Pinpoint the cell where the given text exists, returning its [X, Y] midpoint coordinate. 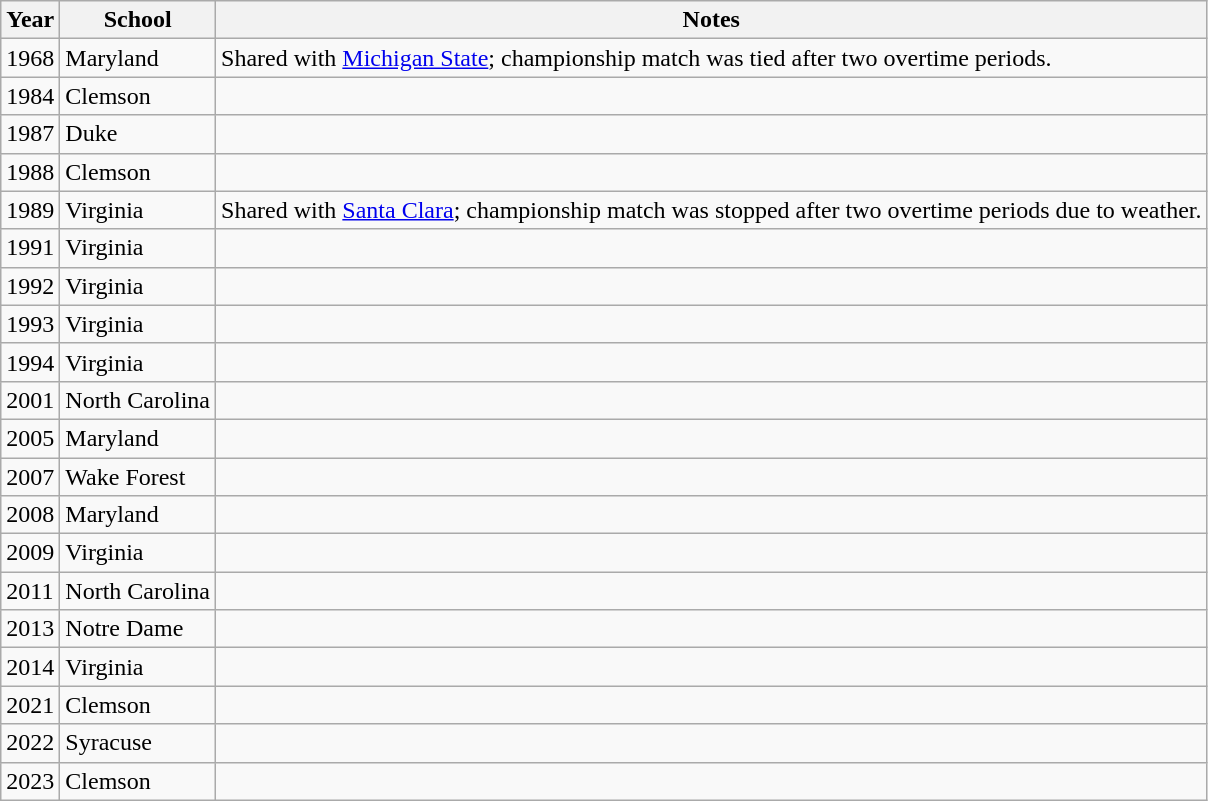
1991 [30, 248]
2014 [30, 667]
1984 [30, 96]
1968 [30, 58]
1992 [30, 286]
2023 [30, 781]
1993 [30, 324]
2001 [30, 400]
School [138, 20]
2011 [30, 591]
2021 [30, 705]
1989 [30, 210]
Syracuse [138, 743]
Wake Forest [138, 477]
Duke [138, 134]
Shared with Santa Clara; championship match was stopped after two overtime periods due to weather. [712, 210]
1988 [30, 172]
1987 [30, 134]
1994 [30, 362]
Notes [712, 20]
2013 [30, 629]
Shared with Michigan State; championship match was tied after two overtime periods. [712, 58]
2022 [30, 743]
Year [30, 20]
2009 [30, 553]
2007 [30, 477]
2005 [30, 438]
Notre Dame [138, 629]
2008 [30, 515]
